Scan for the cell matching the given text and deliver its (X, Y) coordinate at center. 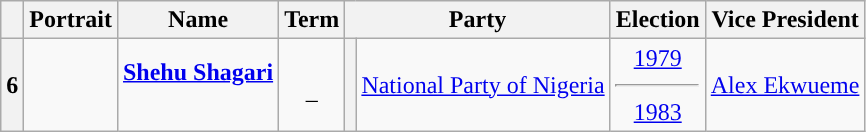
Election (658, 20)
19791983 (658, 85)
Name (198, 20)
Term (312, 20)
Shehu Shagari (198, 85)
6 (12, 85)
Vice President (785, 20)
Alex Ekwueme (785, 85)
Party (478, 20)
Portrait (71, 20)
National Party of Nigeria (483, 85)
– (312, 85)
